Search for the cell housing the specified text and yield its (x, y) center coordinate. 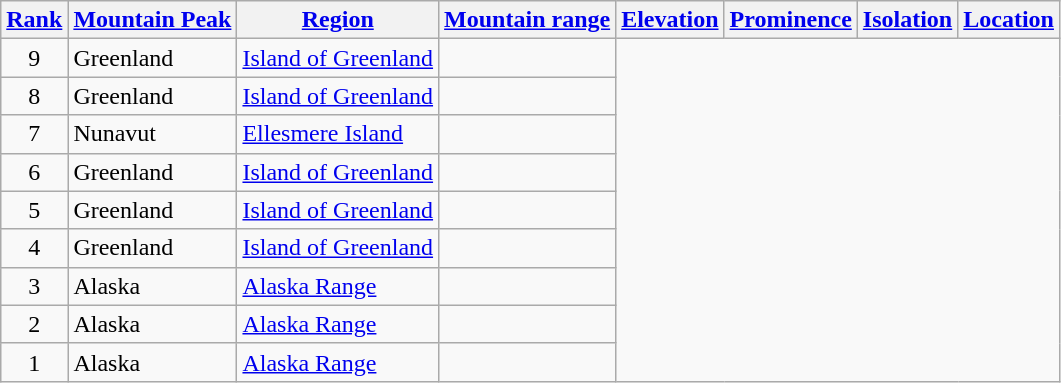
Rank (34, 20)
Isolation (907, 20)
Location (1009, 20)
Prominence (790, 20)
Mountain range (528, 20)
Ellesmere Island (338, 134)
Region (338, 20)
5 (34, 210)
4 (34, 248)
9 (34, 58)
1 (34, 362)
7 (34, 134)
Mountain Peak (152, 20)
Nunavut (152, 134)
3 (34, 286)
8 (34, 96)
2 (34, 324)
6 (34, 172)
Elevation (670, 20)
